Return the [x, y] coordinate for the center point of the cell that contains the specified text.  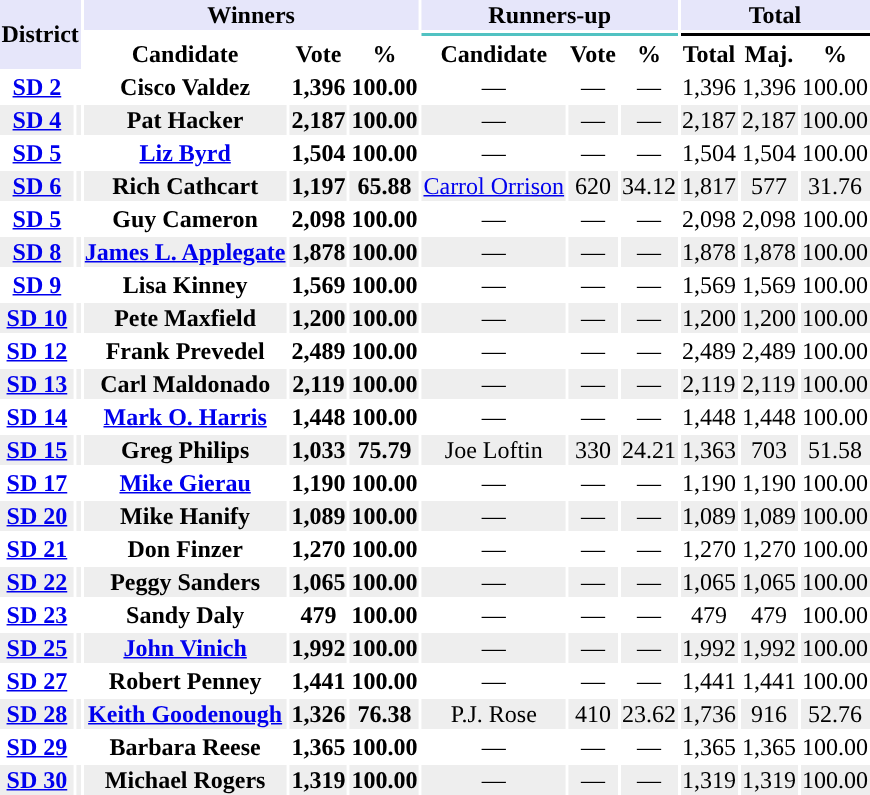
SD 17 [37, 483]
Barbara Reese [185, 747]
Frank Prevedel [185, 351]
Carl Maldonado [185, 384]
1,326 [318, 714]
31.76 [834, 186]
Winners [251, 15]
703 [768, 450]
Pete Maxfield [185, 318]
Peggy Sanders [185, 582]
Mark O. Harris [185, 417]
Keith Goodenough [185, 714]
SD 27 [37, 681]
76.38 [384, 714]
SD 8 [37, 252]
Lisa Kinney [185, 285]
Joe Loftin [494, 450]
Liz Byrd [185, 153]
SD 28 [37, 714]
SD 20 [37, 516]
Guy Cameron [185, 219]
SD 6 [37, 186]
620 [594, 186]
Runners-up [550, 15]
1,197 [318, 186]
51.58 [834, 450]
Michael Rogers [185, 780]
Carrol Orrison [494, 186]
SD 23 [37, 615]
SD 12 [37, 351]
Sandy Daly [185, 615]
SD 10 [37, 318]
577 [768, 186]
75.79 [384, 450]
34.12 [648, 186]
P.J. Rose [494, 714]
Mike Gierau [185, 483]
SD 13 [37, 384]
Pat Hacker [185, 120]
1,033 [318, 450]
Robert Penney [185, 681]
410 [594, 714]
SD 30 [37, 780]
65.88 [384, 186]
916 [768, 714]
24.21 [648, 450]
Cisco Valdez [185, 87]
Rich Cathcart [185, 186]
1,363 [708, 450]
SD 14 [37, 417]
John Vinich [185, 648]
SD 9 [37, 285]
Greg Philips [185, 450]
James L. Applegate [185, 252]
SD 29 [37, 747]
Don Finzer [185, 549]
52.76 [834, 714]
SD 15 [37, 450]
SD 2 [37, 87]
SD 25 [37, 648]
Mike Hanify [185, 516]
SD 4 [37, 120]
District [40, 34]
SD 22 [37, 582]
330 [594, 450]
1,736 [708, 714]
Maj. [768, 54]
1,817 [708, 186]
23.62 [648, 714]
SD 21 [37, 549]
